Search for the cell housing the specified text and yield its [X, Y] center coordinate. 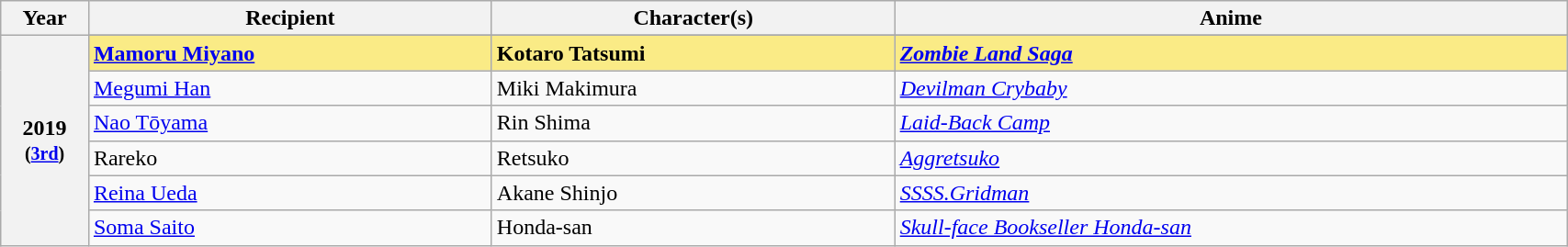
Nao Tōyama [290, 123]
Character(s) [693, 18]
Laid-Back Camp [1231, 123]
Akane Shinjo [693, 193]
Kotaro Tatsumi [693, 53]
Devilman Crybaby [1231, 88]
Anime [1231, 18]
Honda-san [693, 228]
Retsuko [693, 158]
Aggretsuko [1231, 158]
Zombie Land Saga [1231, 53]
SSSS.Gridman [1231, 193]
2019 (3rd) [45, 140]
Year [45, 18]
Rin Shima [693, 123]
Reina Ueda [290, 193]
Soma Saito [290, 228]
Skull-face Bookseller Honda-san [1231, 228]
Megumi Han [290, 88]
Mamoru Miyano [290, 53]
Rareko [290, 158]
Miki Makimura [693, 88]
Recipient [290, 18]
